Output the (x, y) coordinate of the center of the cell containing the given text.  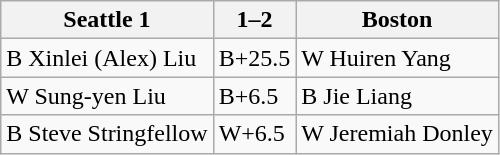
1–2 (254, 20)
Boston (398, 20)
B Xinlei (Alex) Liu (107, 58)
W Jeremiah Donley (398, 134)
B+6.5 (254, 96)
W Sung-yen Liu (107, 96)
B Jie Liang (398, 96)
Seattle 1 (107, 20)
W Huiren Yang (398, 58)
B+25.5 (254, 58)
B Steve Stringfellow (107, 134)
W+6.5 (254, 134)
